Identify which cell holds the provided text, then report its (X, Y) central coordinate. 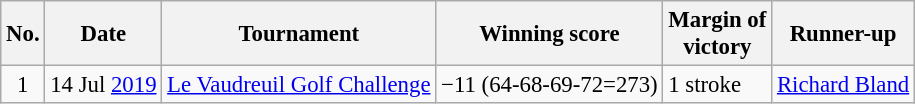
−11 (64-68-69-72=273) (550, 85)
1 stroke (718, 85)
Winning score (550, 34)
Date (104, 34)
No. (23, 34)
Runner-up (844, 34)
1 (23, 85)
Richard Bland (844, 85)
Le Vaudreuil Golf Challenge (299, 85)
Tournament (299, 34)
14 Jul 2019 (104, 85)
Margin ofvictory (718, 34)
